Find where the given text appears and provide that cell's center as [X, Y] coordinate. 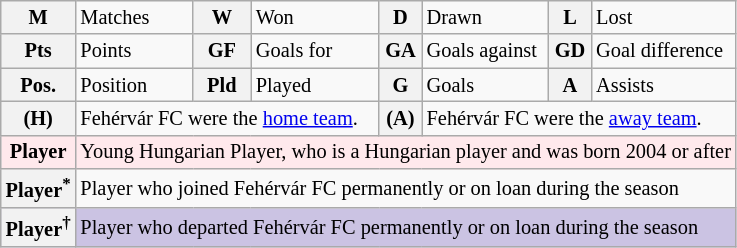
Player who departed Fehérvár FC permanently or on loan during the season [406, 228]
Matches [134, 17]
Points [134, 51]
A [570, 85]
Drawn [486, 17]
Goals for [315, 51]
Assists [664, 85]
D [400, 17]
Played [315, 85]
GF [222, 51]
Fehérvár FC were the away team. [579, 118]
Lost [664, 17]
(A) [400, 118]
Pos. [38, 85]
Pts [38, 51]
Pld [222, 85]
Goals against [486, 51]
Player* [38, 188]
Player who joined Fehérvár FC permanently or on loan during the season [406, 188]
Fehérvár FC were the home team. [228, 118]
Young Hungarian Player, who is a Hungarian player and was born 2004 or after [406, 152]
Position [134, 85]
Goal difference [664, 51]
(H) [38, 118]
W [222, 17]
GA [400, 51]
GD [570, 51]
Player† [38, 228]
Player [38, 152]
G [400, 85]
Won [315, 17]
Goals [486, 85]
M [38, 17]
L [570, 17]
